Extract the [x, y] coordinate from the center of the cell holding the provided text.  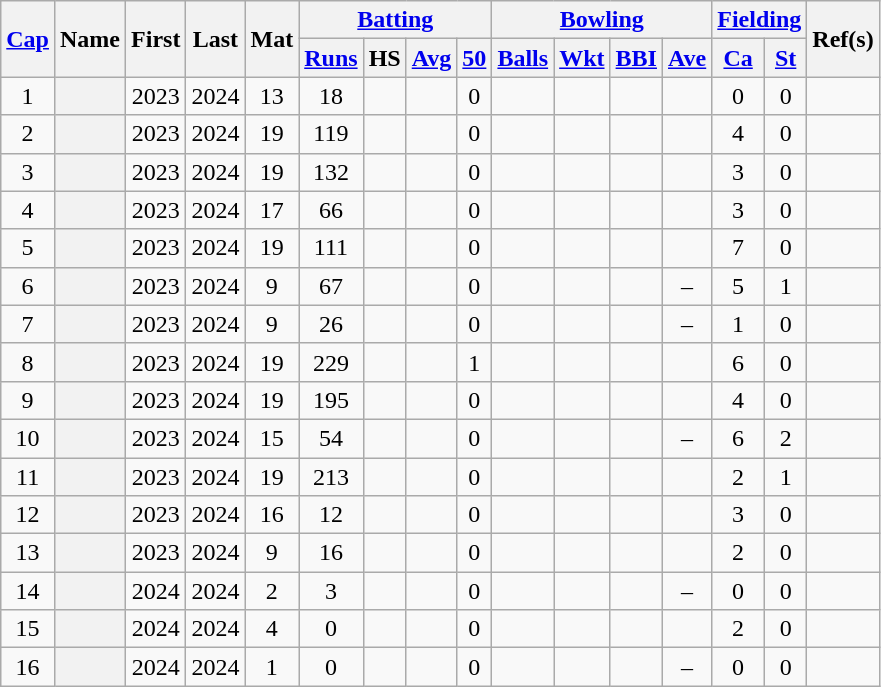
Ref(s) [843, 39]
213 [331, 477]
18 [331, 96]
Cap [28, 39]
Wkt [582, 58]
Name [90, 39]
67 [331, 286]
Balls [523, 58]
St [786, 58]
50 [474, 58]
119 [331, 134]
Runs [331, 58]
66 [331, 210]
Mat [272, 39]
Bowling [602, 20]
Fielding [760, 20]
54 [331, 438]
229 [331, 362]
8 [28, 362]
10 [28, 438]
Ave [686, 58]
26 [331, 324]
111 [331, 248]
Last [216, 39]
17 [272, 210]
14 [28, 591]
195 [331, 400]
Batting [396, 20]
Avg [432, 58]
HS [384, 58]
First [156, 39]
Ca [738, 58]
BBI [636, 58]
11 [28, 477]
132 [331, 172]
